Pinpoint the cell where the given text exists, returning its (X, Y) midpoint coordinate. 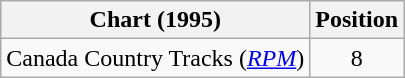
Canada Country Tracks (RPM) (156, 58)
Chart (1995) (156, 20)
8 (357, 58)
Position (357, 20)
